Find where the given text appears and provide that cell's center as [X, Y] coordinate. 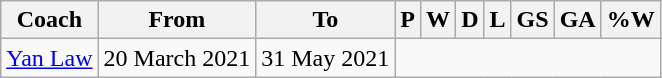
Coach [50, 20]
GA [578, 20]
31 May 2021 [326, 58]
20 March 2021 [177, 58]
Yan Law [50, 58]
To [326, 20]
P [408, 20]
GS [532, 20]
From [177, 20]
D [470, 20]
W [438, 20]
L [498, 20]
%W [630, 20]
